Return (x, y) of the center of cell containing provided text 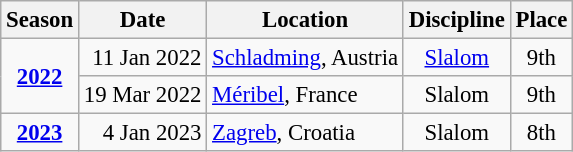
Zagreb, Croatia (306, 133)
Date (142, 20)
19 Mar 2022 (142, 95)
2022 (40, 76)
Location (306, 20)
Schladming, Austria (306, 58)
Méribel, France (306, 95)
Discipline (456, 20)
Place (541, 20)
8th (541, 133)
Season (40, 20)
2023 (40, 133)
4 Jan 2023 (142, 133)
11 Jan 2022 (142, 58)
